Provide the (X, Y) coordinate of the cell's center where the given text is located.  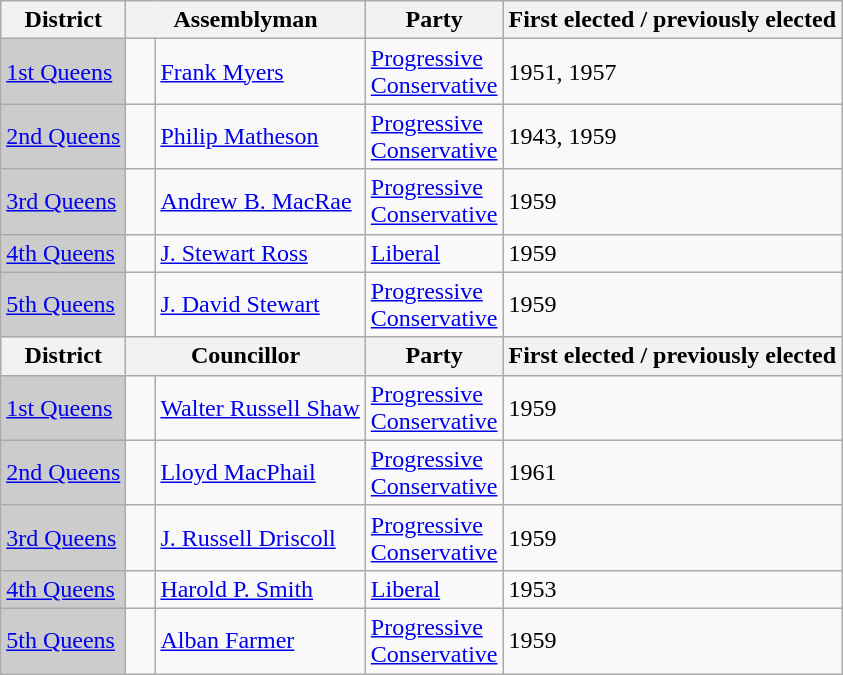
Alban Farmer (260, 640)
1953 (672, 589)
Councillor (246, 356)
J. Russell Driscoll (260, 538)
Walter Russell Shaw (260, 408)
1951, 1957 (672, 72)
Andrew B. MacRae (260, 202)
Harold P. Smith (260, 589)
Lloyd MacPhail (260, 472)
J. Stewart Ross (260, 253)
J. David Stewart (260, 304)
1943, 1959 (672, 136)
Philip Matheson (260, 136)
1961 (672, 472)
Frank Myers (260, 72)
Assemblyman (246, 20)
